Return the [x, y] coordinate for the center point of the cell that contains the specified text.  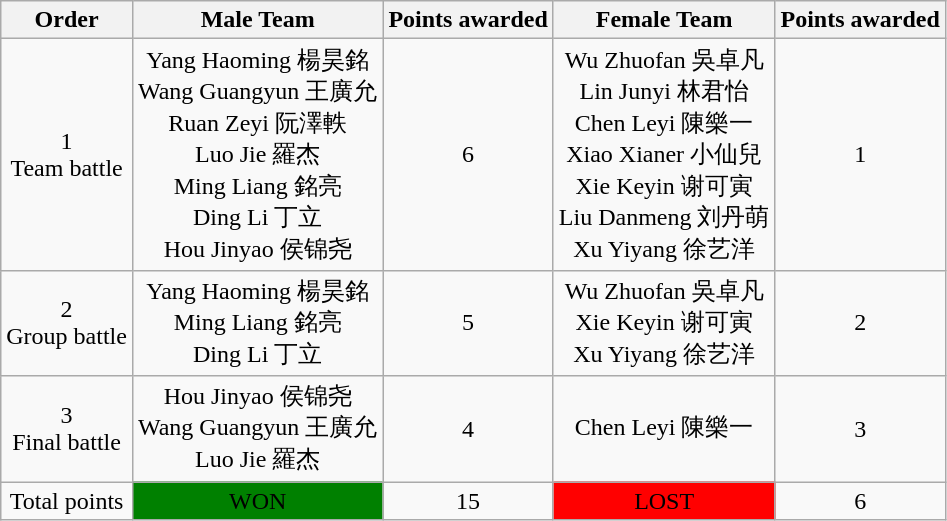
3 Final battle [67, 429]
1 [860, 155]
WON [257, 501]
Yang Haoming 楊昊銘 Ming Liang 銘亮 Ding Li 丁立 [257, 323]
Male Team [257, 20]
3 [860, 429]
15 [468, 501]
5 [468, 323]
Wu Zhuofan 吳卓凡 Xie Keyin 谢可寅 Xu Yiyang 徐艺洋 [664, 323]
Chen Leyi 陳樂一 [664, 429]
2 Group battle [67, 323]
Female Team [664, 20]
Wu Zhuofan 吳卓凡 Lin Junyi 林君怡 Chen Leyi 陳樂一 Xiao Xianer 小仙兒 Xie Keyin 谢可寅 Liu Danmeng 刘丹萌 Xu Yiyang 徐艺洋 [664, 155]
4 [468, 429]
Order [67, 20]
LOST [664, 501]
1 Team battle [67, 155]
Hou Jinyao 侯锦尧 Wang Guangyun 王廣允 Luo Jie 羅杰 [257, 429]
Yang Haoming 楊昊銘 Wang Guangyun 王廣允 Ruan Zeyi 阮澤軼 Luo Jie 羅杰 Ming Liang 銘亮 Ding Li 丁立 Hou Jinyao 侯锦尧 [257, 155]
Total points [67, 501]
2 [860, 323]
